Provide the [X, Y] coordinate of the cell's center where the given text is located.  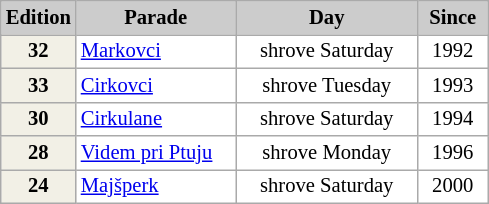
1993 [453, 85]
Videm pri Ptuju [156, 153]
Edition [38, 17]
28 [38, 153]
2000 [453, 186]
32 [38, 51]
1996 [453, 153]
Cirkovci [156, 85]
33 [38, 85]
1994 [453, 119]
Day [327, 17]
Cirkulane [156, 119]
Markovci [156, 51]
1992 [453, 51]
30 [38, 119]
Since [453, 17]
Majšperk [156, 186]
24 [38, 186]
shrove Tuesday [327, 85]
Parade [156, 17]
shrove Monday [327, 153]
